For the text-containing cell, return its midpoint in [X, Y] coordinate format. 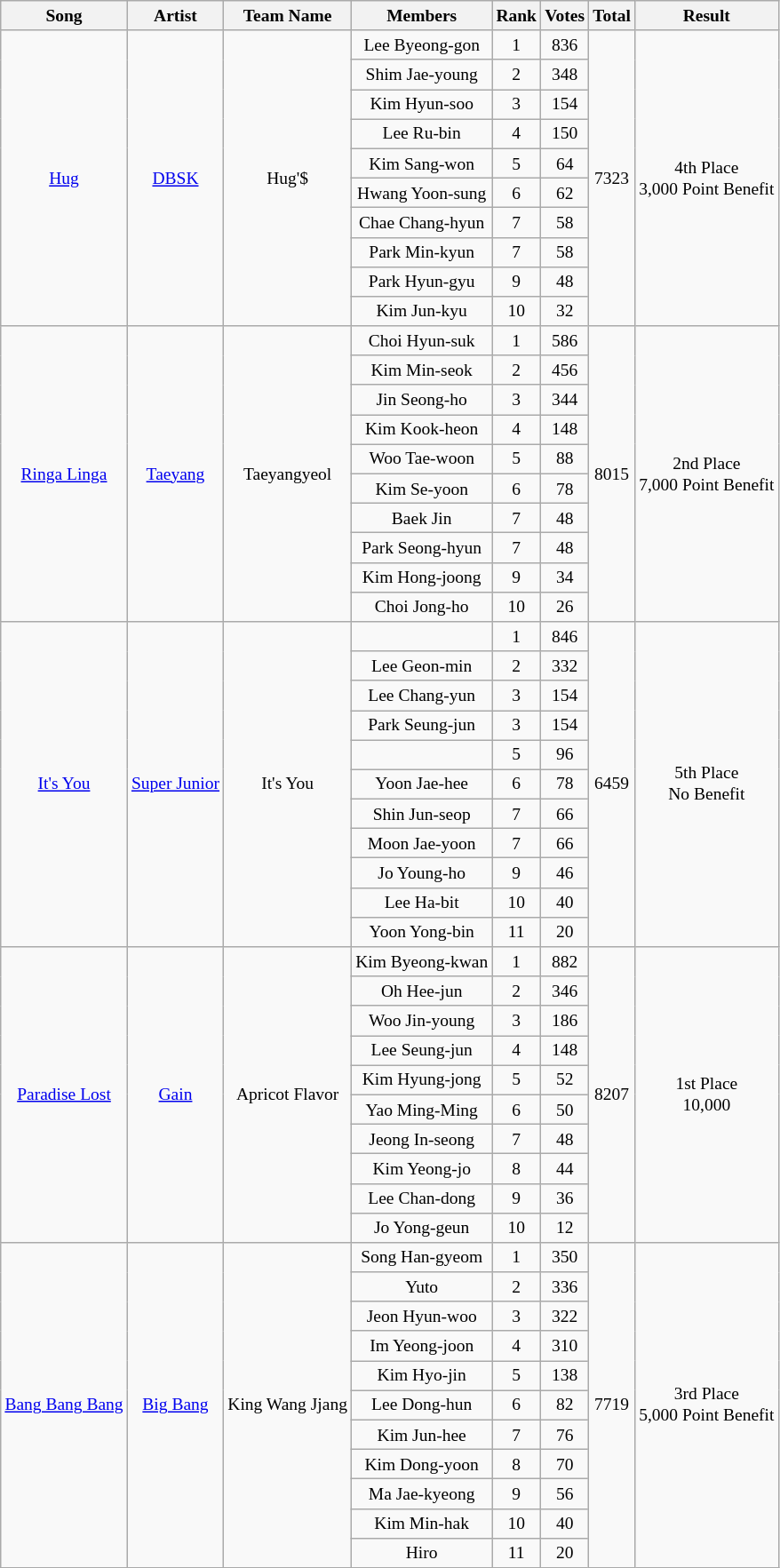
32 [565, 311]
Kim Yeong-jo [422, 1169]
Big Bang [175, 1405]
Im Yeong-joon [422, 1345]
8207 [612, 1094]
Hug'$ [288, 178]
4th Place 3,000 Point Benefit [707, 178]
138 [565, 1375]
Gain [175, 1094]
Song Han-gyeom [422, 1258]
8015 [612, 474]
Jo Yong-geun [422, 1228]
26 [565, 606]
Ma Jae-kyeong [422, 1494]
Oh Hee-jun [422, 991]
Lee Byeong-gon [422, 44]
Members [422, 16]
Park Seong-hyun [422, 547]
Total [612, 16]
Kim Byeong-kwan [422, 961]
46 [565, 872]
12 [565, 1228]
Lee Dong-hun [422, 1405]
Jeon Hyun-woo [422, 1317]
Artist [175, 16]
King Wang Jjang [288, 1405]
Bang Bang Bang [64, 1405]
Kim Hyun-soo [422, 105]
350 [565, 1258]
Moon Jae-yoon [422, 844]
Baek Jin [422, 519]
DBSK [175, 178]
Woo Tae-woon [422, 458]
Lee Ru-bin [422, 133]
Result [707, 16]
Kim Jun-kyu [422, 311]
44 [565, 1169]
Shim Jae-young [422, 75]
Super Junior [175, 784]
310 [565, 1345]
846 [565, 636]
Park Min-kyun [422, 252]
344 [565, 400]
Kim Dong-yoon [422, 1464]
456 [565, 370]
Taeyangyeol [288, 474]
Yoon Jae-hee [422, 784]
70 [565, 1464]
3rd Place5,000 Point Benefit [707, 1405]
882 [565, 961]
Lee Chan-dong [422, 1198]
2nd Place7,000 Point Benefit [707, 474]
Kim Jun-hee [422, 1434]
56 [565, 1494]
Hwang Yoon-sung [422, 192]
96 [565, 755]
Rank [517, 16]
Kim Sang-won [422, 163]
Kim Hyo-jin [422, 1375]
Shin Jun-seop [422, 814]
Yuto [422, 1286]
1st Place 10,000 [707, 1094]
50 [565, 1109]
346 [565, 991]
Kim Hong-joong [422, 577]
Yao Ming-Ming [422, 1109]
322 [565, 1317]
5th Place No Benefit [707, 784]
64 [565, 163]
76 [565, 1434]
Yoon Yong-bin [422, 931]
Park Hyun-gyu [422, 281]
Choi Hyun-suk [422, 341]
Kim Min-hak [422, 1523]
Lee Geon-min [422, 666]
52 [565, 1080]
Woo Jin-young [422, 1020]
Taeyang [175, 474]
336 [565, 1286]
Chae Chang-hyun [422, 222]
Lee Seung-jun [422, 1050]
Lee Chang-yun [422, 695]
Jin Seong-ho [422, 400]
Paradise Lost [64, 1094]
Lee Ha-bit [422, 903]
36 [565, 1198]
Kim Kook-heon [422, 430]
34 [565, 577]
836 [565, 44]
Apricot Flavor [288, 1094]
Jeong In-seong [422, 1139]
Choi Jong-ho [422, 606]
62 [565, 192]
88 [565, 458]
Kim Hyung-jong [422, 1080]
7719 [612, 1405]
186 [565, 1020]
332 [565, 666]
Hiro [422, 1553]
Song [64, 16]
Votes [565, 16]
150 [565, 133]
82 [565, 1405]
Kim Se-yoon [422, 489]
Hug [64, 178]
Ringa Linga [64, 474]
Park Seung-jun [422, 725]
6459 [612, 784]
586 [565, 341]
348 [565, 75]
7323 [612, 178]
Team Name [288, 16]
Kim Min-seok [422, 370]
Jo Young-ho [422, 872]
